Extract the (X, Y) coordinate from the center of the cell holding the provided text.  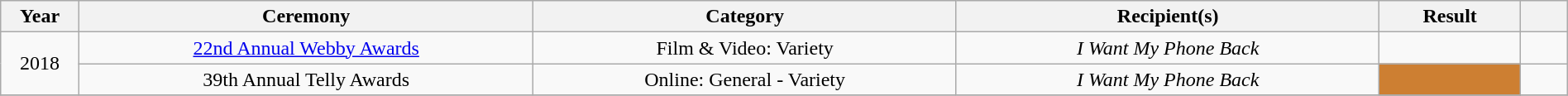
2018 (40, 64)
Ceremony (306, 17)
22nd Annual Webby Awards (306, 48)
Online: General - Variety (745, 79)
Result (1450, 17)
39th Annual Telly Awards (306, 79)
Recipient(s) (1168, 17)
Film & Video: Variety (745, 48)
Category (745, 17)
Year (40, 17)
